Provide the [X, Y] coordinate of the cell's center where the given text is located.  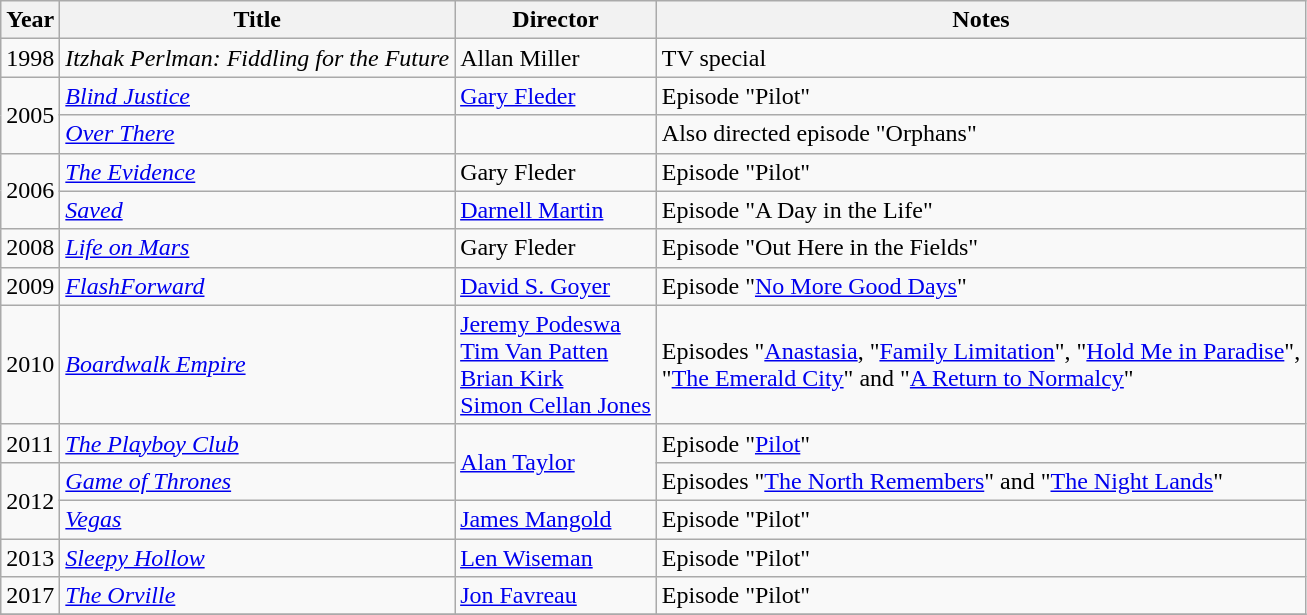
Title [258, 20]
TV special [980, 58]
2008 [30, 248]
Vegas [258, 519]
The Playboy Club [258, 443]
Episode "A Day in the Life" [980, 210]
2013 [30, 557]
Itzhak Perlman: Fiddling for the Future [258, 58]
Over There [258, 134]
2017 [30, 596]
Also directed episode "Orphans" [980, 134]
Life on Mars [258, 248]
Boardwalk Empire [258, 364]
Episode "Out Here in the Fields" [980, 248]
The Orville [258, 596]
Jeremy PodeswaTim Van PattenBrian KirkSimon Cellan Jones [556, 364]
Saved [258, 210]
2010 [30, 364]
2009 [30, 286]
Alan Taylor [556, 462]
Episode "No More Good Days" [980, 286]
FlashForward [258, 286]
2011 [30, 443]
Sleepy Hollow [258, 557]
Len Wiseman [556, 557]
Game of Thrones [258, 481]
Director [556, 20]
The Evidence [258, 172]
Notes [980, 20]
Allan Miller [556, 58]
Episodes "Anastasia, "Family Limitation", "Hold Me in Paradise","The Emerald City" and "A Return to Normalcy" [980, 364]
Darnell Martin [556, 210]
David S. Goyer [556, 286]
Episodes "The North Remembers" and "The Night Lands" [980, 481]
2006 [30, 191]
James Mangold [556, 519]
2012 [30, 500]
Jon Favreau [556, 596]
Blind Justice [258, 96]
2005 [30, 115]
Year [30, 20]
1998 [30, 58]
